Detect which cell encompasses the target text, then output its (X, Y) center coordinate. 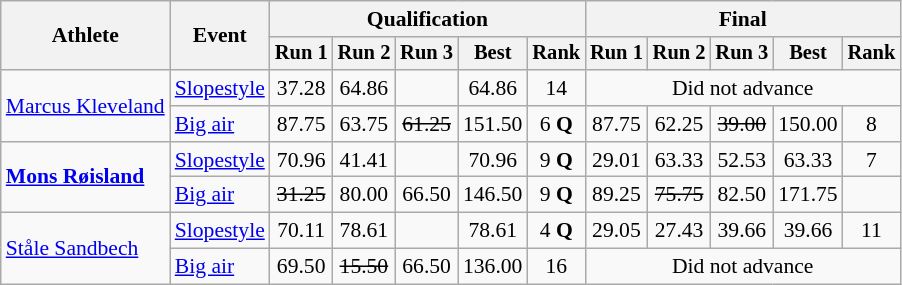
39.00 (742, 124)
61.25 (426, 124)
171.75 (808, 195)
14 (556, 88)
6 Q (556, 124)
Final (742, 19)
16 (556, 267)
27.43 (680, 231)
151.50 (492, 124)
75.75 (680, 195)
Marcus Kleveland (86, 106)
150.00 (808, 124)
29.05 (616, 231)
Ståle Sandbech (86, 248)
11 (872, 231)
70.11 (302, 231)
41.41 (364, 160)
15.50 (364, 267)
29.01 (616, 160)
Qualification (428, 19)
Athlete (86, 36)
82.50 (742, 195)
146.50 (492, 195)
89.25 (616, 195)
Event (220, 36)
37.28 (302, 88)
69.50 (302, 267)
62.25 (680, 124)
31.25 (302, 195)
63.75 (364, 124)
8 (872, 124)
7 (872, 160)
80.00 (364, 195)
136.00 (492, 267)
52.53 (742, 160)
4 Q (556, 231)
Mons Røisland (86, 178)
